From the cell containing the given text, extract its center point as (x, y) coordinate. 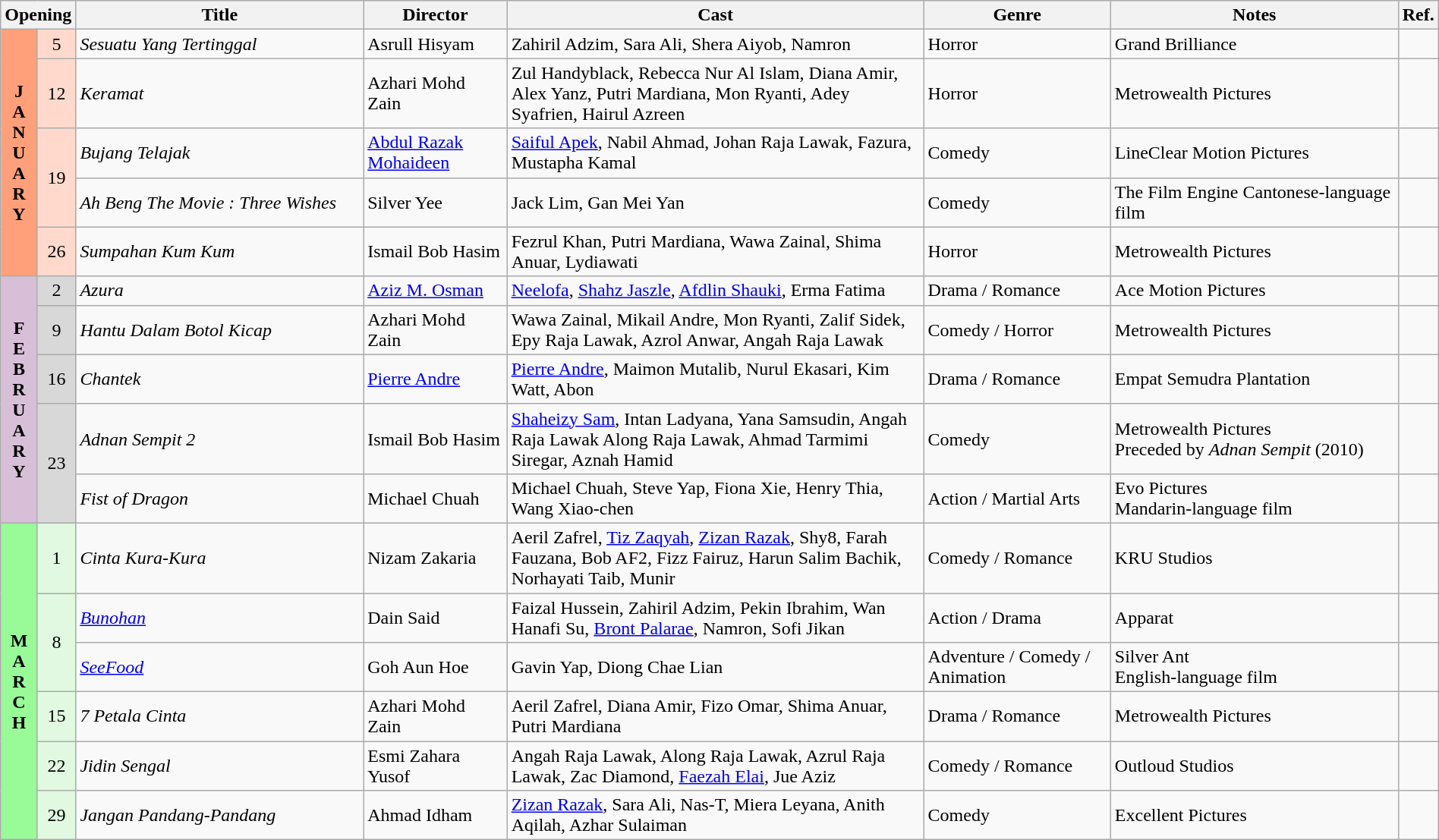
Jack Lim, Gan Mei Yan (715, 202)
Evo PicturesMandarin-language film (1254, 498)
Gavin Yap, Diong Chae Lian (715, 668)
Pierre Andre, Maimon Mutalib, Nurul Ekasari, Kim Watt, Abon (715, 379)
Aziz M. Osman (436, 291)
Comedy / Horror (1017, 329)
Zahiril Adzim, Sara Ali, Shera Aiyob, Namron (715, 44)
Keramat (220, 93)
5 (56, 44)
Genre (1017, 15)
Director (436, 15)
Zul Handyblack, Rebecca Nur Al Islam, Diana Amir, Alex Yanz, Putri Mardiana, Mon Ryanti, Adey Syafrien, Hairul Azreen (715, 93)
MARCH (20, 681)
Fezrul Khan, Putri Mardiana, Wawa Zainal, Shima Anuar, Lydiawati (715, 252)
Zizan Razak, Sara Ali, Nas-T, Miera Leyana, Anith Aqilah, Azhar Sulaiman (715, 815)
Azura (220, 291)
Notes (1254, 15)
Silver Yee (436, 202)
Ahmad Idham (436, 815)
Michael Chuah, Steve Yap, Fiona Xie, Henry Thia, Wang Xiao-chen (715, 498)
29 (56, 815)
12 (56, 93)
Silver AntEnglish-language film (1254, 668)
Opening (38, 15)
9 (56, 329)
Action / Drama (1017, 618)
Ah Beng The Movie : Three Wishes (220, 202)
Angah Raja Lawak, Along Raja Lawak, Azrul Raja Lawak, Zac Diamond, Faezah Elai, Jue Aziz (715, 766)
Ace Motion Pictures (1254, 291)
Cinta Kura-Kura (220, 558)
Title (220, 15)
Goh Aun Hoe (436, 668)
JANUARY (20, 153)
7 Petala Cinta (220, 716)
Neelofa, Shahz Jaszle, Afdlin Shauki, Erma Fatima (715, 291)
Esmi Zahara Yusof (436, 766)
KRU Studios (1254, 558)
SeeFood (220, 668)
Outloud Studios (1254, 766)
Grand Brilliance (1254, 44)
Apparat (1254, 618)
Hantu Dalam Botol Kicap (220, 329)
Nizam Zakaria (436, 558)
2 (56, 291)
Asrull Hisyam (436, 44)
Pierre Andre (436, 379)
LineClear Motion Pictures (1254, 153)
Aeril Zafrel, Tiz Zaqyah, Zizan Razak, Shy8, Farah Fauzana, Bob AF2, Fizz Fairuz, Harun Salim Bachik, Norhayati Taib, Munir (715, 558)
26 (56, 252)
FEBRUARY (20, 399)
Michael Chuah (436, 498)
Bunohan (220, 618)
16 (56, 379)
8 (56, 643)
The Film Engine Cantonese-language film (1254, 202)
Jangan Pandang-Pandang (220, 815)
Abdul Razak Mohaideen (436, 153)
Ref. (1418, 15)
Bujang Telajak (220, 153)
Jidin Sengal (220, 766)
Adnan Sempit 2 (220, 439)
Action / Martial Arts (1017, 498)
Sesuatu Yang Tertinggal (220, 44)
Empat Semudra Plantation (1254, 379)
15 (56, 716)
23 (56, 463)
Shaheizy Sam, Intan Ladyana, Yana Samsudin, Angah Raja Lawak Along Raja Lawak, Ahmad Tarmimi Siregar, Aznah Hamid (715, 439)
1 (56, 558)
Sumpahan Kum Kum (220, 252)
Fist of Dragon (220, 498)
Chantek (220, 379)
Dain Said (436, 618)
Excellent Pictures (1254, 815)
Aeril Zafrel, Diana Amir, Fizo Omar, Shima Anuar, Putri Mardiana (715, 716)
Wawa Zainal, Mikail Andre, Mon Ryanti, Zalif Sidek, Epy Raja Lawak, Azrol Anwar, Angah Raja Lawak (715, 329)
Saiful Apek, Nabil Ahmad, Johan Raja Lawak, Fazura, Mustapha Kamal (715, 153)
22 (56, 766)
Adventure / Comedy / Animation (1017, 668)
Cast (715, 15)
19 (56, 178)
Faizal Hussein, Zahiril Adzim, Pekin Ibrahim, Wan Hanafi Su, Bront Palarae, Namron, Sofi Jikan (715, 618)
Metrowealth PicturesPreceded by Adnan Sempit (2010) (1254, 439)
